Provide the [x, y] coordinate of the cell's center where the given text is located.  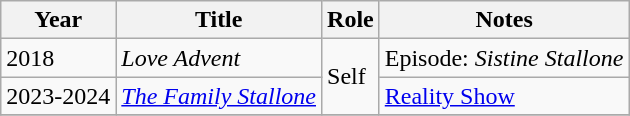
Year [58, 20]
The Family Stallone [219, 96]
2018 [58, 58]
Love Advent [219, 58]
Reality Show [504, 96]
Self [351, 77]
Notes [504, 20]
Title [219, 20]
Role [351, 20]
Episode: Sistine Stallone [504, 58]
2023-2024 [58, 96]
